Search for the cell housing the specified text and yield its (X, Y) center coordinate. 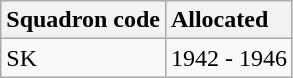
Squadron code (84, 20)
1942 - 1946 (228, 58)
SK (84, 58)
Allocated (228, 20)
